Return the [x, y] coordinate for the center point of the cell that contains the specified text.  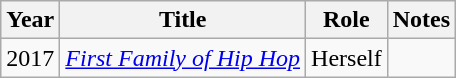
Role [347, 20]
Year [30, 20]
Notes [421, 20]
Herself [347, 58]
Title [183, 20]
First Family of Hip Hop [183, 58]
2017 [30, 58]
